Find where the given text appears and provide that cell's center as [X, Y] coordinate. 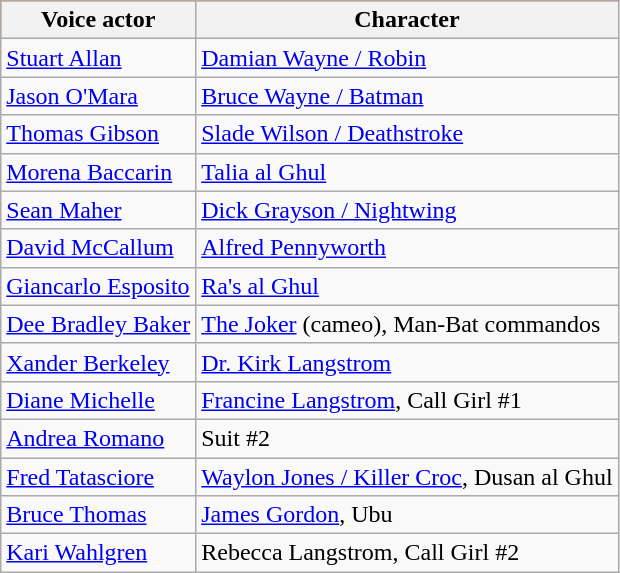
Dr. Kirk Langstrom [407, 362]
Ra's al Ghul [407, 286]
Sean Maher [98, 210]
Slade Wilson / Deathstroke [407, 134]
Bruce Thomas [98, 515]
Fred Tatasciore [98, 477]
Character [407, 20]
Stuart Allan [98, 58]
Thomas Gibson [98, 134]
Andrea Romano [98, 438]
Waylon Jones / Killer Croc, Dusan al Ghul [407, 477]
Bruce Wayne / Batman [407, 96]
Dee Bradley Baker [98, 324]
Alfred Pennyworth [407, 248]
Morena Baccarin [98, 172]
Xander Berkeley [98, 362]
Dick Grayson / Nightwing [407, 210]
James Gordon, Ubu [407, 515]
David McCallum [98, 248]
The Joker (cameo), Man-Bat commandos [407, 324]
Francine Langstrom, Call Girl #1 [407, 400]
Suit #2 [407, 438]
Diane Michelle [98, 400]
Rebecca Langstrom, Call Girl #2 [407, 553]
Damian Wayne / Robin [407, 58]
Giancarlo Esposito [98, 286]
Talia al Ghul [407, 172]
Voice actor [98, 20]
Jason O'Mara [98, 96]
Kari Wahlgren [98, 553]
